Determine the [X, Y] coordinate at the center of the cell enclosing the given text.  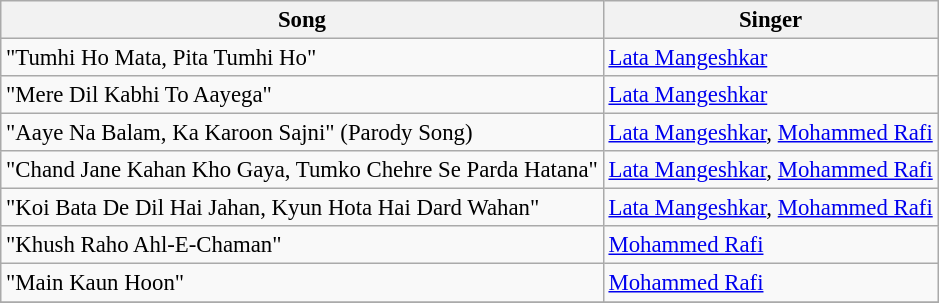
"Tumhi Ho Mata, Pita Tumhi Ho" [302, 58]
"Koi Bata De Dil Hai Jahan, Kyun Hota Hai Dard Wahan" [302, 208]
"Khush Raho Ahl-E-Chaman" [302, 245]
"Mere Dil Kabhi To Aayega" [302, 95]
"Main Kaun Hoon" [302, 283]
"Aaye Na Balam, Ka Karoon Sajni" (Parody Song) [302, 133]
"Chand Jane Kahan Kho Gaya, Tumko Chehre Se Parda Hatana" [302, 170]
Singer [770, 20]
Song [302, 20]
